Extract the [X, Y] coordinate from the center of the cell holding the provided text.  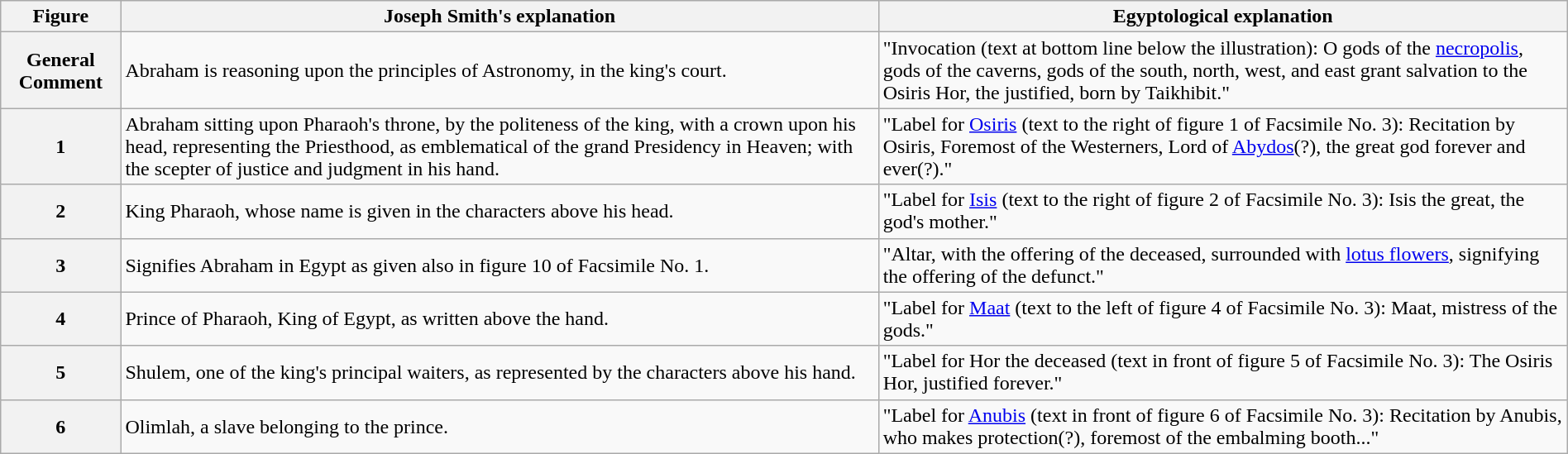
"Label for Hor the deceased (text in front of figure 5 of Facsimile No. 3): The Osiris Hor, justified forever." [1222, 372]
"Label for Maat (text to the left of figure 4 of Facsimile No. 3): Maat, mistress of the gods." [1222, 319]
Prince of Pharaoh, King of Egypt, as written above the hand. [500, 319]
4 [61, 319]
5 [61, 372]
"Label for Isis (text to the right of figure 2 of Facsimile No. 3): Isis the great, the god's mother." [1222, 212]
Shulem, one of the king's principal waiters, as represented by the characters above his hand. [500, 372]
6 [61, 427]
"Label for Anubis (text in front of figure 6 of Facsimile No. 3): Recitation by Anubis, who makes protection(?), foremost of the embalming booth..." [1222, 427]
"Altar, with the offering of the deceased, surrounded with lotus flowers, signifying the offering of the defunct." [1222, 265]
King Pharaoh, whose name is given in the characters above his head. [500, 212]
2 [61, 212]
1 [61, 146]
Signifies Abraham in Egypt as given also in figure 10 of Facsimile No. 1. [500, 265]
Joseph Smith's explanation [500, 17]
General Comment [61, 70]
3 [61, 265]
Egyptological explanation [1222, 17]
Olimlah, a slave belonging to the prince. [500, 427]
Figure [61, 17]
Abraham is reasoning upon the principles of Astronomy, in the king's court. [500, 70]
